Pinpoint the cell where the given text exists, returning its [X, Y] midpoint coordinate. 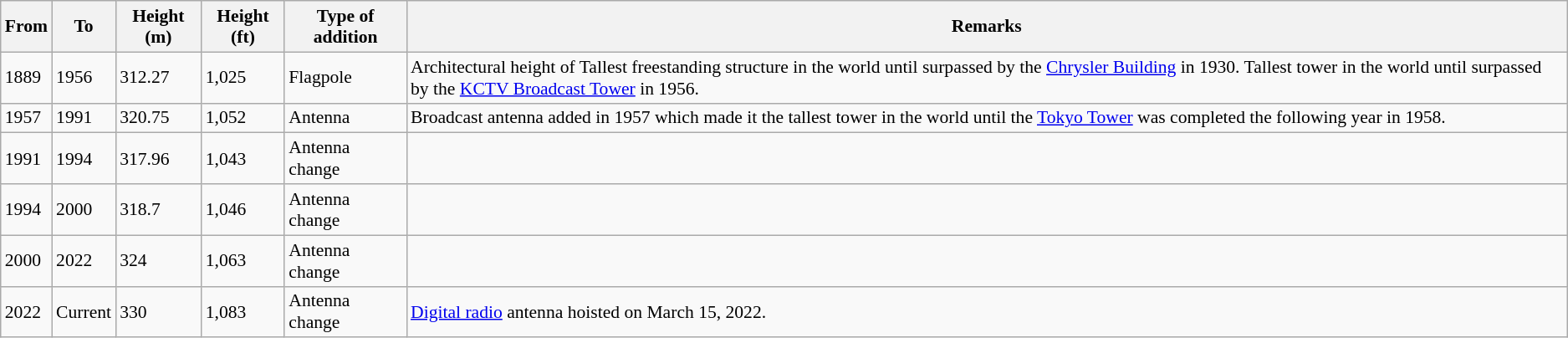
320.75 [159, 118]
1,046 [243, 209]
Broadcast antenna added in 1957 which made it the tallest tower in the world until the Tokyo Tower was completed the following year in 1958. [987, 118]
1,043 [243, 159]
Height (ft) [243, 27]
From [27, 27]
318.7 [159, 209]
Type of addition [345, 27]
317.96 [159, 159]
Remarks [987, 27]
Flagpole [345, 77]
1957 [27, 118]
Digital radio antenna hoisted on March 15, 2022. [987, 311]
1,052 [243, 118]
312.27 [159, 77]
1889 [27, 77]
To [84, 27]
Current [84, 311]
1,083 [243, 311]
1,025 [243, 77]
1,063 [243, 261]
Antenna [345, 118]
330 [159, 311]
324 [159, 261]
1956 [84, 77]
Height (m) [159, 27]
